Identify which cell holds the provided text, then report its [x, y] central coordinate. 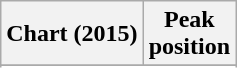
Peakposition [189, 34]
Chart (2015) [72, 34]
